Identify which cell holds the provided text, then report its [X, Y] central coordinate. 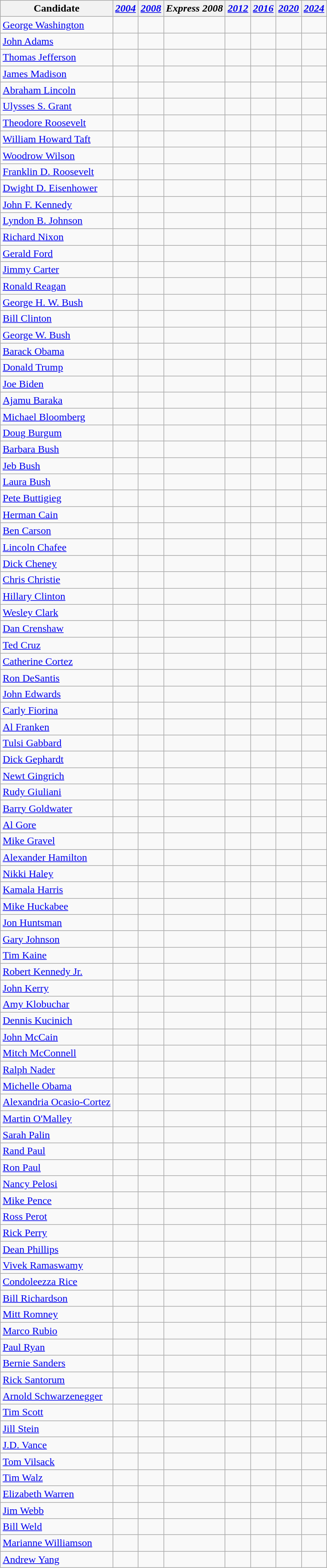
Wesley Clark [57, 612]
Abraham Lincoln [57, 90]
Carly Fiorina [57, 710]
Ronald Reagan [57, 286]
Express 2008 [194, 9]
Kamala Harris [57, 890]
Jim Webb [57, 1510]
Gary Johnson [57, 939]
Lincoln Chafee [57, 547]
Jeb Bush [57, 465]
Hillary Clinton [57, 596]
Mitch McConnell [57, 1053]
Ron Paul [57, 1167]
Dean Phillips [57, 1249]
Andrew Yang [57, 1559]
Nikki Haley [57, 874]
George Washington [57, 25]
Ulysses S. Grant [57, 106]
Ben Carson [57, 531]
2016 [263, 9]
Rudy Giuliani [57, 792]
Marianne Williamson [57, 1543]
Barry Goldwater [57, 808]
Lyndon B. Johnson [57, 221]
Dwight D. Eisenhower [57, 188]
Tom Vilsack [57, 1461]
Rick Santorum [57, 1380]
Jimmy Carter [57, 270]
Bill Richardson [57, 1298]
Jon Huntsman [57, 923]
George W. Bush [57, 335]
Jill Stein [57, 1429]
Alexandria Ocasio-Cortez [57, 1102]
Joe Biden [57, 384]
2024 [314, 9]
Thomas Jefferson [57, 57]
John Kerry [57, 988]
Bill Clinton [57, 319]
Mike Huckabee [57, 906]
Mitt Romney [57, 1315]
James Madison [57, 74]
Laura Bush [57, 482]
Woodrow Wilson [57, 155]
Alexander Hamilton [57, 857]
Mike Gravel [57, 841]
Al Franken [57, 727]
2012 [238, 9]
Richard Nixon [57, 237]
John Edwards [57, 694]
Pete Buttigieg [57, 498]
Catherine Cortez [57, 661]
Doug Burgum [57, 433]
Rick Perry [57, 1233]
Al Gore [57, 825]
Ted Cruz [57, 645]
Sarah Palin [57, 1135]
J.D. Vance [57, 1445]
John McCain [57, 1037]
2020 [288, 9]
Rand Paul [57, 1151]
2004 [125, 9]
John F. Kennedy [57, 205]
Martin O'Malley [57, 1119]
Amy Klobuchar [57, 1004]
Dick Gephardt [57, 760]
Tim Walz [57, 1478]
Nancy Pelosi [57, 1184]
Paul Ryan [57, 1347]
Arnold Schwarzenegger [57, 1396]
Tim Scott [57, 1412]
Condoleezza Rice [57, 1282]
Barack Obama [57, 351]
Dan Crenshaw [57, 629]
Ajamu Baraka [57, 400]
2008 [151, 9]
Ron DeSantis [57, 678]
Newt Gingrich [57, 776]
Michael Bloomberg [57, 416]
Vivek Ramaswamy [57, 1266]
John Adams [57, 41]
Gerald Ford [57, 253]
Barbara Bush [57, 449]
Chris Christie [57, 580]
Franklin D. Roosevelt [57, 172]
Tulsi Gabbard [57, 743]
Ross Perot [57, 1216]
Bernie Sanders [57, 1363]
Robert Kennedy Jr. [57, 971]
Tim Kaine [57, 955]
George H. W. Bush [57, 302]
Dick Cheney [57, 564]
Mike Pence [57, 1200]
Theodore Roosevelt [57, 123]
Dennis Kucinich [57, 1021]
Elizabeth Warren [57, 1494]
Donald Trump [57, 368]
Marco Rubio [57, 1331]
Herman Cain [57, 515]
Bill Weld [57, 1527]
William Howard Taft [57, 139]
Ralph Nader [57, 1070]
Candidate [57, 9]
Michelle Obama [57, 1086]
